Output the [X, Y] coordinate of the center of the cell containing the given text.  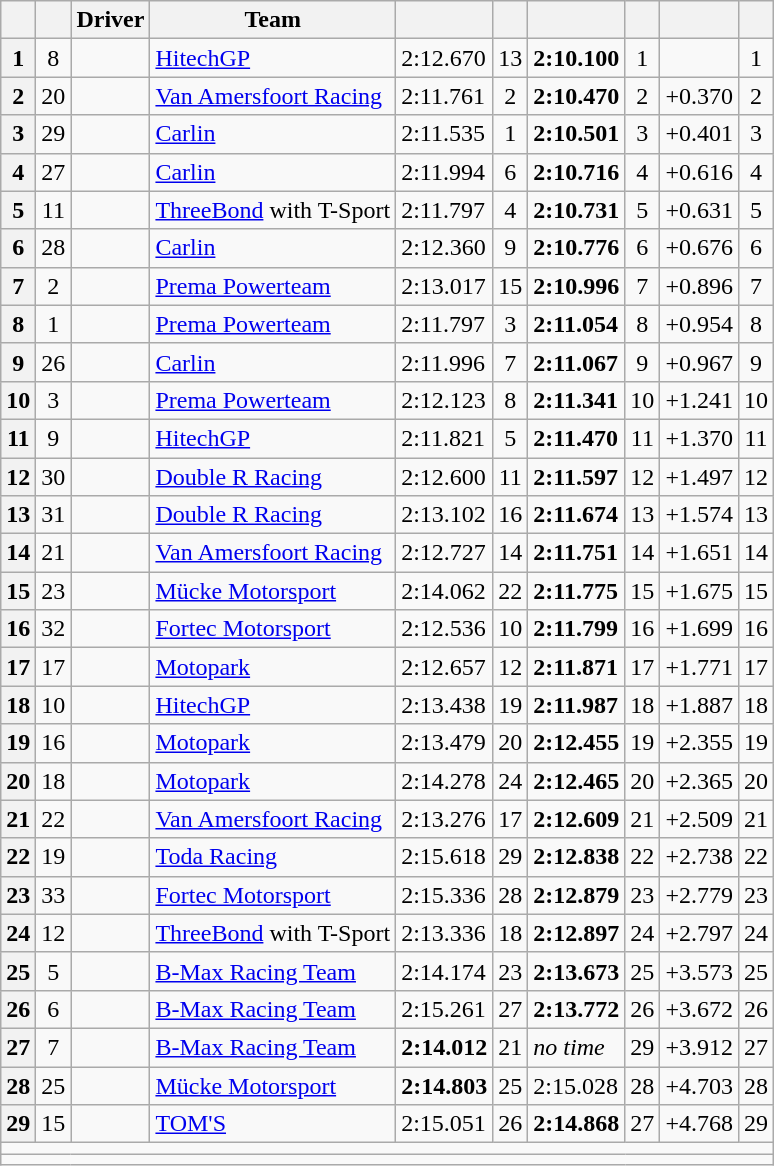
2:10.776 [576, 248]
+1.887 [700, 705]
2:12.670 [444, 58]
+0.967 [700, 362]
+2.509 [700, 819]
2:12.879 [576, 895]
+2.797 [700, 933]
Toda Racing [273, 857]
2:11.470 [576, 438]
+4.768 [700, 1124]
2:10.716 [576, 172]
2:13.772 [576, 1009]
2:13.479 [444, 743]
2:13.017 [444, 286]
2:12.536 [444, 629]
2:15.336 [444, 895]
no time [576, 1047]
+3.672 [700, 1009]
+2.779 [700, 895]
+2.365 [700, 781]
2:14.278 [444, 781]
2:15.618 [444, 857]
2:10.731 [576, 210]
2:15.051 [444, 1124]
Team [273, 20]
2:11.996 [444, 362]
2:11.987 [576, 705]
+0.676 [700, 248]
2:11.751 [576, 553]
+1.699 [700, 629]
2:11.799 [576, 629]
+0.370 [700, 96]
2:12.465 [576, 781]
32 [54, 629]
33 [54, 895]
+0.616 [700, 172]
2:12.609 [576, 819]
2:14.062 [444, 591]
2:14.174 [444, 971]
+1.675 [700, 591]
+0.954 [700, 324]
2:13.102 [444, 515]
2:11.674 [576, 515]
+4.703 [700, 1085]
31 [54, 515]
2:12.727 [444, 553]
2:14.803 [444, 1085]
2:13.438 [444, 705]
2:11.067 [576, 362]
2:13.276 [444, 819]
2:11.341 [576, 400]
+1.574 [700, 515]
Driver [110, 20]
2:13.673 [576, 971]
2:11.597 [576, 477]
+1.370 [700, 438]
2:12.360 [444, 248]
2:14.012 [444, 1047]
+1.771 [700, 667]
TOM'S [273, 1124]
+2.355 [700, 743]
2:12.123 [444, 400]
2:11.535 [444, 134]
+3.912 [700, 1047]
+1.651 [700, 553]
+1.241 [700, 400]
+1.497 [700, 477]
2:10.470 [576, 96]
2:11.821 [444, 438]
30 [54, 477]
2:11.871 [576, 667]
2:11.761 [444, 96]
2:15.261 [444, 1009]
2:13.336 [444, 933]
2:14.868 [576, 1124]
2:15.028 [576, 1085]
2:11.775 [576, 591]
2:10.501 [576, 134]
2:12.600 [444, 477]
+0.896 [700, 286]
2:10.100 [576, 58]
2:11.054 [576, 324]
2:12.657 [444, 667]
2:12.838 [576, 857]
2:12.897 [576, 933]
+2.738 [700, 857]
+0.401 [700, 134]
2:11.994 [444, 172]
2:10.996 [576, 286]
+3.573 [700, 971]
2:12.455 [576, 743]
+0.631 [700, 210]
